For the text-containing cell, return its midpoint in (X, Y) coordinate format. 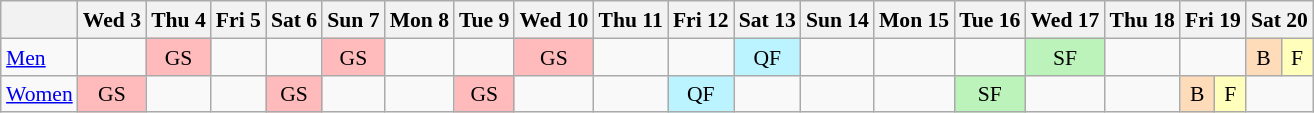
Thu 18 (1142, 20)
Wed 17 (1064, 20)
Wed 3 (112, 20)
Fri 12 (701, 20)
Sat 13 (768, 20)
Women (40, 94)
Thu 4 (178, 20)
Mon 15 (914, 20)
Sat 20 (1280, 20)
Tue 9 (484, 20)
Men (40, 56)
Wed 10 (554, 20)
Fri 5 (238, 20)
Fri 19 (1213, 20)
Tue 16 (990, 20)
Sun 7 (353, 20)
Sat 6 (294, 20)
Mon 8 (420, 20)
Sun 14 (838, 20)
Thu 11 (630, 20)
